From the cell containing the given text, extract its center point as (X, Y) coordinate. 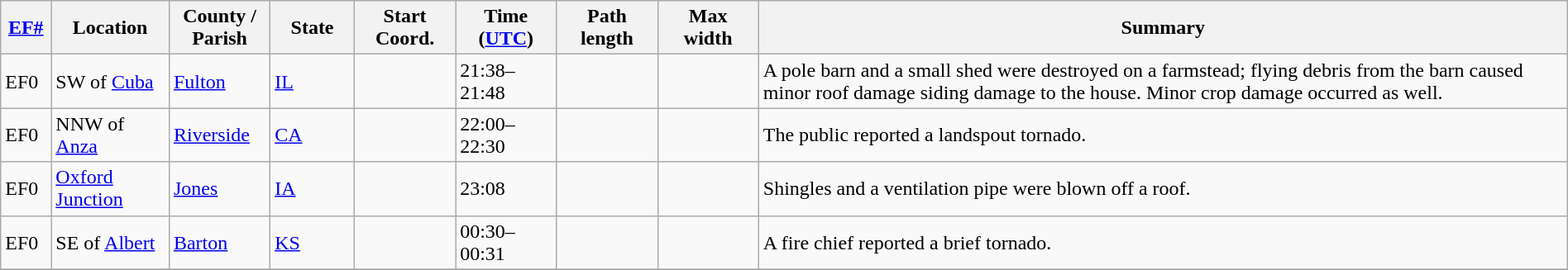
IL (313, 81)
County / Parish (219, 28)
A fire chief reported a brief tornado. (1163, 243)
Time (UTC) (506, 28)
Jones (219, 188)
Oxford Junction (111, 188)
CA (313, 135)
Summary (1163, 28)
Fulton (219, 81)
22:00–22:30 (506, 135)
Shingles and a ventilation pipe were blown off a roof. (1163, 188)
The public reported a landspout tornado. (1163, 135)
Path length (607, 28)
Location (111, 28)
21:38–21:48 (506, 81)
Riverside (219, 135)
IA (313, 188)
00:30–00:31 (506, 243)
SE of Albert (111, 243)
23:08 (506, 188)
Barton (219, 243)
State (313, 28)
Start Coord. (404, 28)
SW of Cuba (111, 81)
NNW of Anza (111, 135)
EF# (26, 28)
KS (313, 243)
Max width (708, 28)
